Scan for the cell matching the given text and deliver its [x, y] coordinate at center. 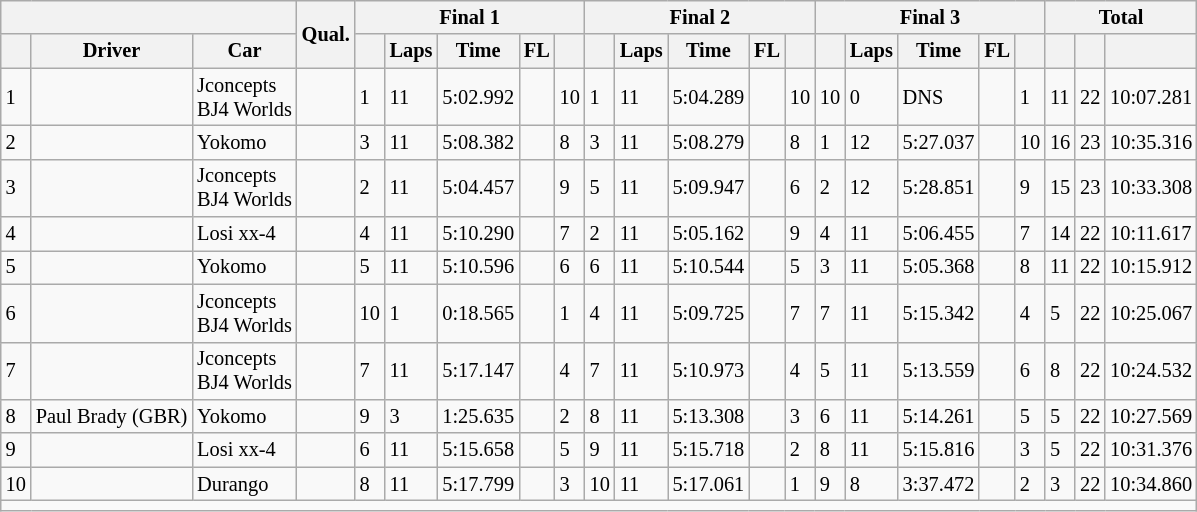
5:17.061 [709, 484]
5:10.544 [709, 267]
5:17.147 [478, 371]
5:09.725 [709, 313]
5:08.382 [478, 142]
10:31.376 [1151, 450]
5:17.799 [478, 484]
0 [872, 97]
Final 1 [470, 17]
5:05.162 [709, 234]
0:18.565 [478, 313]
5:10.596 [478, 267]
5:15.718 [709, 450]
5:04.289 [709, 97]
Car [244, 51]
5:04.457 [478, 188]
5:28.851 [939, 188]
10:24.532 [1151, 371]
15 [1060, 188]
5:15.658 [478, 450]
5:15.342 [939, 313]
10:07.281 [1151, 97]
1:25.635 [478, 416]
Paul Brady (GBR) [112, 416]
Total [1121, 17]
5:10.290 [478, 234]
5:09.947 [709, 188]
10:35.316 [1151, 142]
5:14.261 [939, 416]
5:13.559 [939, 371]
10:25.067 [1151, 313]
5:05.368 [939, 267]
Final 3 [930, 17]
10:15.912 [1151, 267]
5:06.455 [939, 234]
3:37.472 [939, 484]
5:08.279 [709, 142]
Driver [112, 51]
5:13.308 [709, 416]
10:27.569 [1151, 416]
Final 2 [700, 17]
10:11.617 [1151, 234]
10:33.308 [1151, 188]
10:34.860 [1151, 484]
16 [1060, 142]
5:27.037 [939, 142]
14 [1060, 234]
5:10.973 [709, 371]
DNS [939, 97]
5:15.816 [939, 450]
Durango [244, 484]
Qual. [326, 34]
5:02.992 [478, 97]
